Locate the cell with the specified text and output its (X, Y) center coordinate. 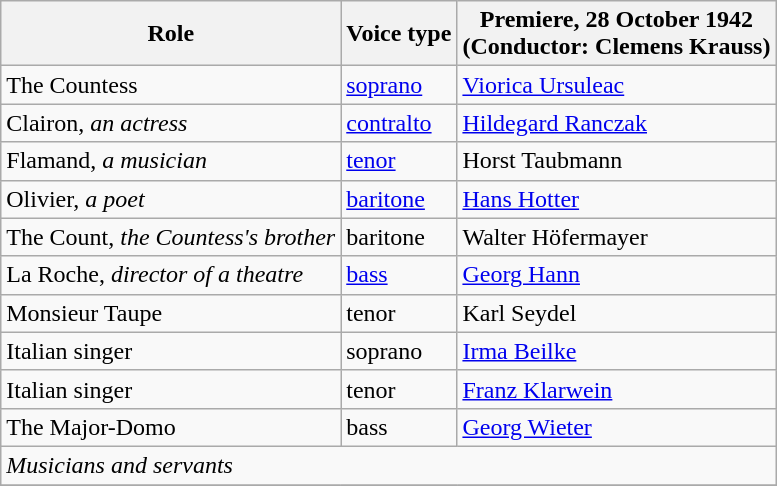
La Roche, director of a theatre (171, 275)
Viorica Ursuleac (616, 85)
Irma Beilke (616, 351)
Karl Seydel (616, 313)
contralto (399, 123)
Hans Hotter (616, 199)
Clairon, an actress (171, 123)
Franz Klarwein (616, 389)
The Countess (171, 85)
Musicians and servants (388, 465)
Premiere, 28 October 1942(Conductor: Clemens Krauss) (616, 34)
Georg Wieter (616, 427)
Flamand, a musician (171, 161)
The Count, the Countess's brother (171, 237)
Monsieur Taupe (171, 313)
Hildegard Ranczak (616, 123)
Horst Taubmann (616, 161)
Olivier, a poet (171, 199)
Role (171, 34)
Walter Höfermayer (616, 237)
Voice type (399, 34)
Georg Hann (616, 275)
The Major-Domo (171, 427)
